Capture the cell that displays the provided text and extract its [x, y] central coordinate. 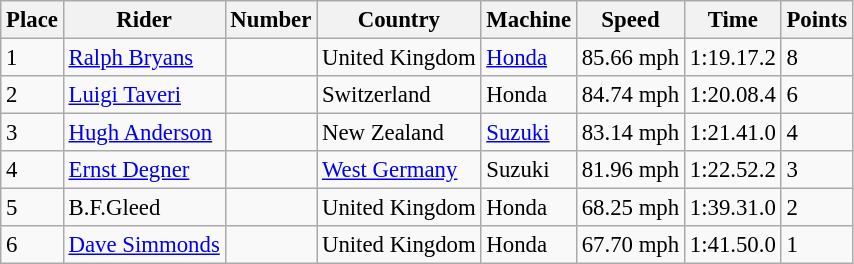
Ralph Bryans [144, 58]
Rider [144, 20]
Hugh Anderson [144, 133]
Country [399, 20]
Time [732, 20]
68.25 mph [630, 208]
Place [32, 20]
67.70 mph [630, 245]
West Germany [399, 170]
Luigi Taveri [144, 95]
85.66 mph [630, 58]
84.74 mph [630, 95]
5 [32, 208]
Number [271, 20]
Machine [528, 20]
Points [816, 20]
8 [816, 58]
1:22.52.2 [732, 170]
1:41.50.0 [732, 245]
1:21.41.0 [732, 133]
81.96 mph [630, 170]
1:20.08.4 [732, 95]
83.14 mph [630, 133]
1:39.31.0 [732, 208]
Ernst Degner [144, 170]
New Zealand [399, 133]
1:19.17.2 [732, 58]
B.F.Gleed [144, 208]
Speed [630, 20]
Switzerland [399, 95]
Dave Simmonds [144, 245]
